Identify which cell holds the provided text, then report its (x, y) central coordinate. 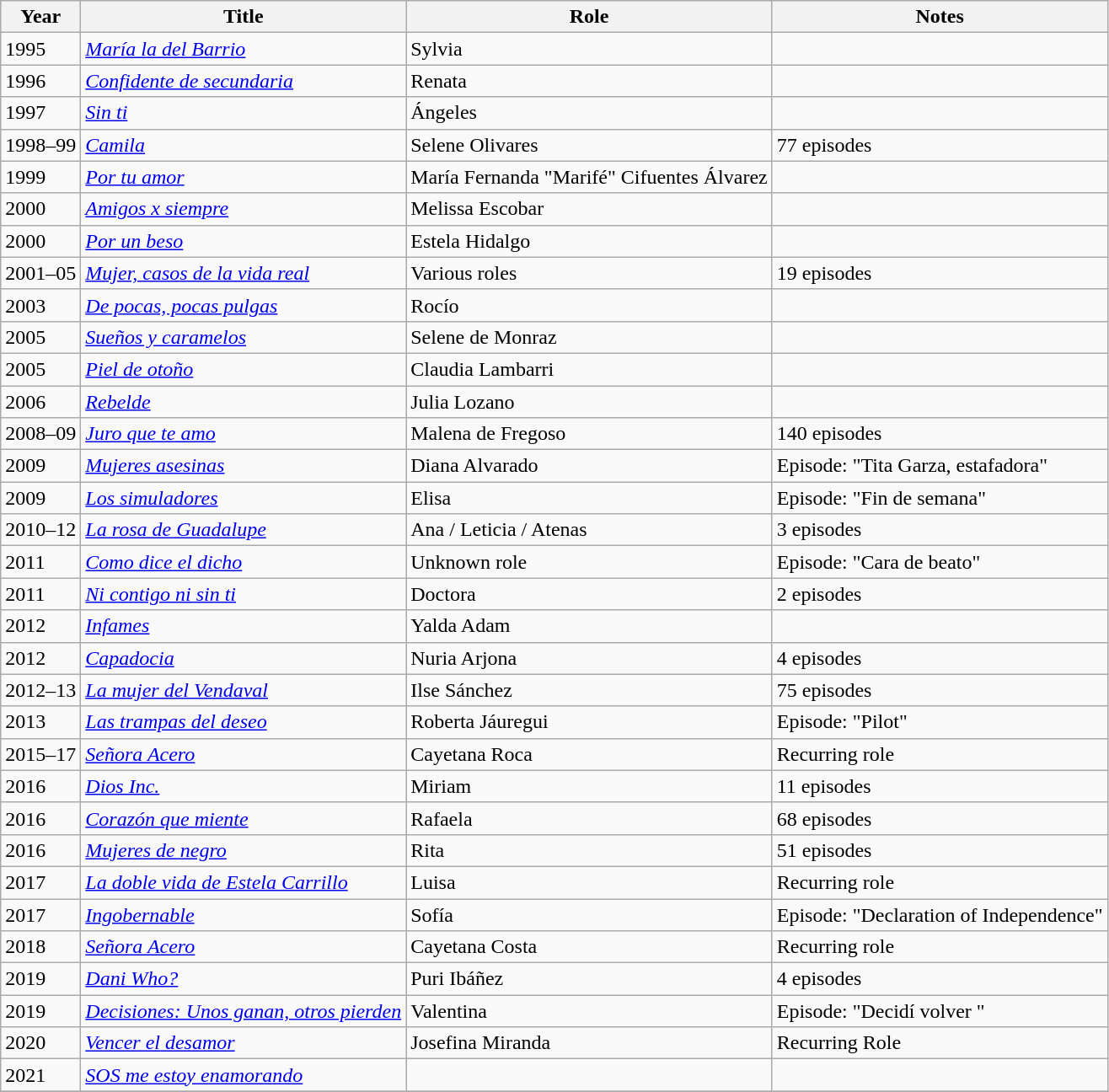
Dani Who? (244, 979)
19 episodes (940, 273)
Melissa Escobar (589, 209)
68 episodes (940, 818)
Rocío (589, 305)
Cayetana Roca (589, 754)
Year (40, 17)
La rosa de Guadalupe (244, 530)
Recurring Role (940, 1043)
Notes (940, 17)
Infames (244, 626)
3 episodes (940, 530)
Elisa (589, 498)
Episode: "Fin de semana" (940, 498)
Episode: "Cara de beato" (940, 562)
Por un beso (244, 241)
La mujer del Vendaval (244, 690)
Title (244, 17)
Various roles (589, 273)
2003 (40, 305)
Claudia Lambarri (589, 369)
Ana / Leticia / Atenas (589, 530)
Mujeres de negro (244, 850)
SOS me estoy enamorando (244, 1075)
Vencer el desamor (244, 1043)
Sylvia (589, 49)
Role (589, 17)
Sueños y caramelos (244, 337)
1997 (40, 113)
1996 (40, 81)
María Fernanda "Marifé" Cifuentes Álvarez (589, 177)
Miriam (589, 786)
Luisa (589, 882)
Ingobernable (244, 914)
140 episodes (940, 434)
Camila (244, 145)
Episode: "Pilot" (940, 722)
2008–09 (40, 434)
De pocas, pocas pulgas (244, 305)
Julia Lozano (589, 402)
11 episodes (940, 786)
77 episodes (940, 145)
Diana Alvarado (589, 466)
Confidente de secundaria (244, 81)
1995 (40, 49)
Rebelde (244, 402)
Selene Olivares (589, 145)
Renata (589, 81)
2021 (40, 1075)
Piel de otoño (244, 369)
Capadocia (244, 658)
Rafaela (589, 818)
Amigos x siempre (244, 209)
1999 (40, 177)
2020 (40, 1043)
75 episodes (940, 690)
Ángeles (589, 113)
Malena de Fregoso (589, 434)
Estela Hidalgo (589, 241)
María la del Barrio (244, 49)
Yalda Adam (589, 626)
2001–05 (40, 273)
Como dice el dicho (244, 562)
2006 (40, 402)
Por tu amor (244, 177)
Nuria Arjona (589, 658)
Puri Ibáñez (589, 979)
1998–99 (40, 145)
Valentina (589, 1011)
Ilse Sánchez (589, 690)
La doble vida de Estela Carrillo (244, 882)
Los simuladores (244, 498)
Doctora (589, 594)
Cayetana Costa (589, 947)
Sin ti (244, 113)
51 episodes (940, 850)
2 episodes (940, 594)
Ni contigo ni sin ti (244, 594)
2018 (40, 947)
Roberta Jáuregui (589, 722)
Episode: "Decidí volver " (940, 1011)
Mujer, casos de la vida real (244, 273)
2010–12 (40, 530)
Dios Inc. (244, 786)
Episode: "Tita Garza, estafadora" (940, 466)
2015–17 (40, 754)
Unknown role (589, 562)
Corazón que miente (244, 818)
Josefina Miranda (589, 1043)
Rita (589, 850)
Sofía (589, 914)
2013 (40, 722)
Mujeres asesinas (244, 466)
Episode: "Declaration of Independence" (940, 914)
Juro que te amo (244, 434)
Selene de Monraz (589, 337)
2012–13 (40, 690)
Las trampas del deseo (244, 722)
Decisiones: Unos ganan, otros pierden (244, 1011)
